Output the [x, y] coordinate of the center of the cell containing the given text.  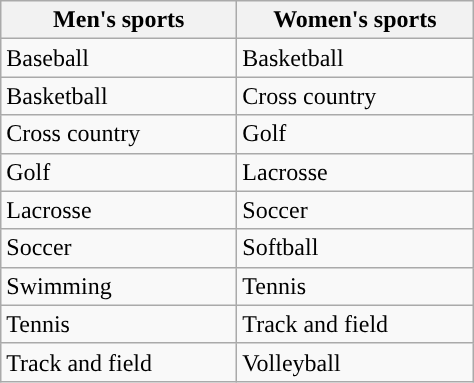
Women's sports [355, 20]
Men's sports [119, 20]
Baseball [119, 58]
Softball [355, 248]
Volleyball [355, 362]
Swimming [119, 286]
